Search for the cell housing the specified text and yield its (X, Y) center coordinate. 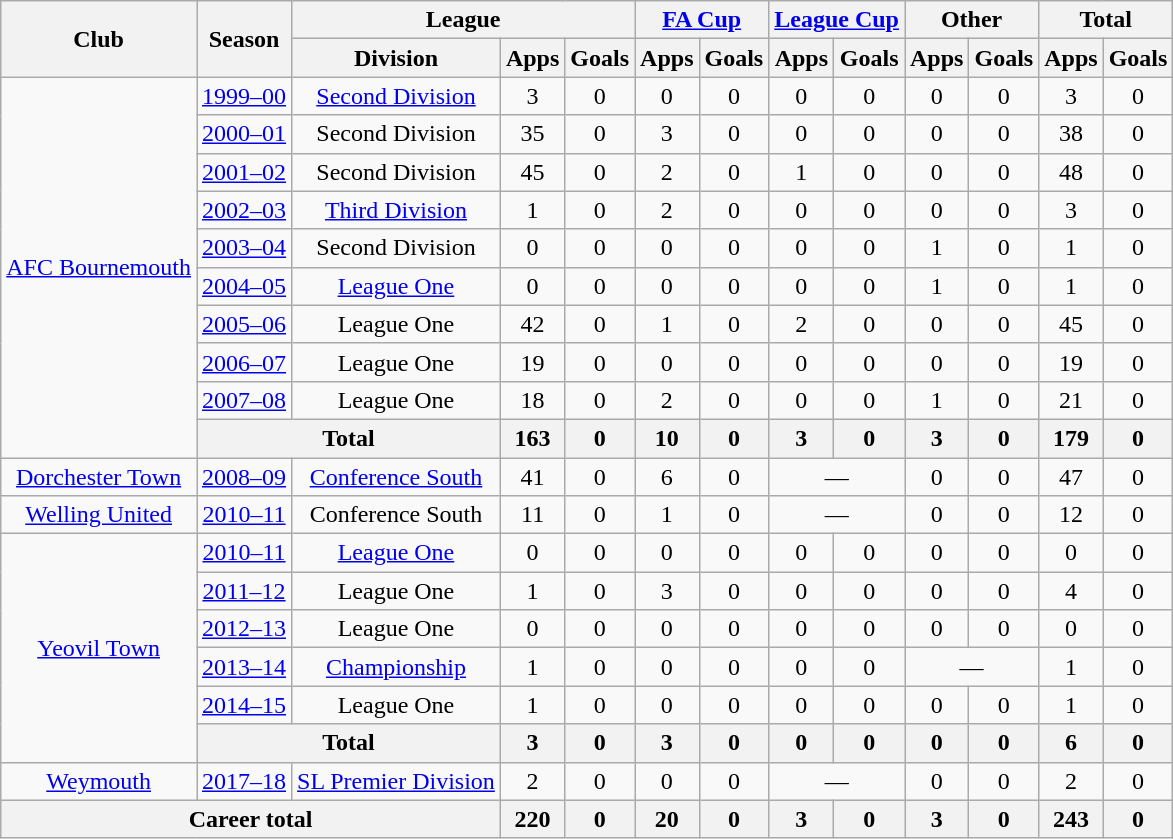
League (464, 20)
Third Division (396, 210)
2012–13 (244, 629)
2000–01 (244, 134)
Weymouth (99, 781)
Yeovil Town (99, 648)
41 (532, 477)
1999–00 (244, 96)
Career total (251, 819)
35 (532, 134)
179 (1071, 438)
Championship (396, 667)
220 (532, 819)
2017–18 (244, 781)
12 (1071, 515)
243 (1071, 819)
2007–08 (244, 400)
20 (667, 819)
42 (532, 324)
18 (532, 400)
2002–03 (244, 210)
Dorchester Town (99, 477)
2003–04 (244, 248)
38 (1071, 134)
Division (396, 58)
2011–12 (244, 591)
2006–07 (244, 362)
10 (667, 438)
48 (1071, 172)
Other (971, 20)
11 (532, 515)
2008–09 (244, 477)
Club (99, 39)
2004–05 (244, 286)
2005–06 (244, 324)
2001–02 (244, 172)
2013–14 (244, 667)
47 (1071, 477)
163 (532, 438)
21 (1071, 400)
League Cup (837, 20)
4 (1071, 591)
AFC Bournemouth (99, 268)
SL Premier Division (396, 781)
Season (244, 39)
2014–15 (244, 705)
Welling United (99, 515)
FA Cup (702, 20)
